Detect which cell encompasses the target text, then output its [X, Y] center coordinate. 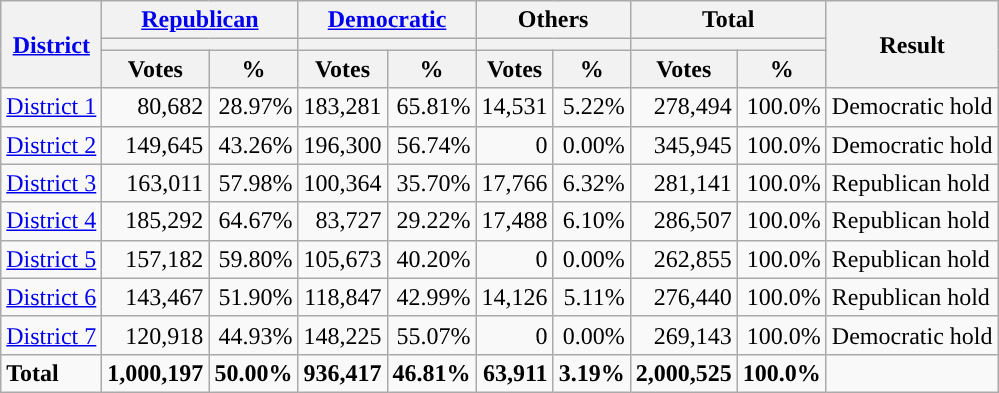
35.70% [432, 183]
269,143 [684, 335]
6.32% [592, 183]
44.93% [254, 335]
63,911 [514, 373]
120,918 [156, 335]
14,126 [514, 297]
17,488 [514, 221]
District 3 [52, 183]
28.97% [254, 107]
46.81% [432, 373]
262,855 [684, 259]
District 2 [52, 145]
105,673 [342, 259]
185,292 [156, 221]
183,281 [342, 107]
43.26% [254, 145]
278,494 [684, 107]
55.07% [432, 335]
Result [912, 44]
148,225 [342, 335]
District 6 [52, 297]
Democratic [387, 20]
83,727 [342, 221]
196,300 [342, 145]
District 5 [52, 259]
281,141 [684, 183]
59.80% [254, 259]
143,467 [156, 297]
64.67% [254, 221]
District [52, 44]
5.22% [592, 107]
14,531 [514, 107]
District 4 [52, 221]
1,000,197 [156, 373]
2,000,525 [684, 373]
276,440 [684, 297]
40.20% [432, 259]
5.11% [592, 297]
56.74% [432, 145]
6.10% [592, 221]
163,011 [156, 183]
51.90% [254, 297]
3.19% [592, 373]
157,182 [156, 259]
Republican [200, 20]
65.81% [432, 107]
17,766 [514, 183]
345,945 [684, 145]
Others [553, 20]
District 1 [52, 107]
57.98% [254, 183]
District 7 [52, 335]
149,645 [156, 145]
29.22% [432, 221]
936,417 [342, 373]
118,847 [342, 297]
286,507 [684, 221]
100,364 [342, 183]
50.00% [254, 373]
42.99% [432, 297]
80,682 [156, 107]
